Return (X, Y) of the center of cell containing provided text 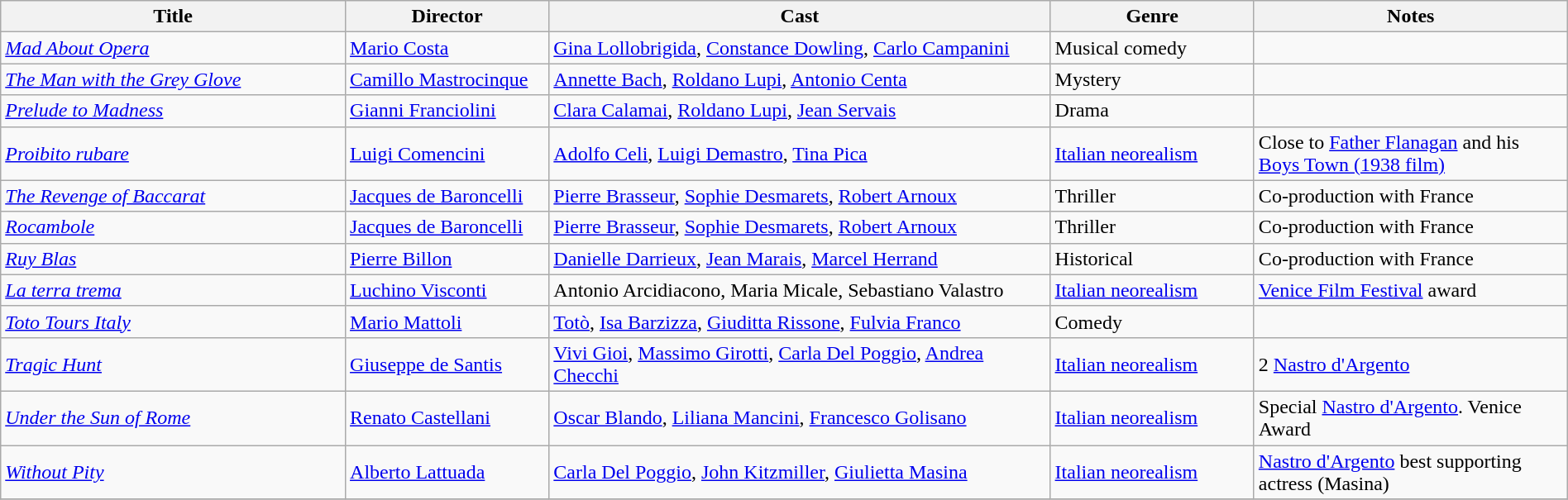
Mario Costa (447, 48)
Cast (800, 17)
2 Nastro d'Argento (1411, 364)
The Man with the Grey Glove (174, 79)
The Revenge of Baccarat (174, 196)
Venice Film Festival award (1411, 290)
Clara Calamai, Roldano Lupi, Jean Servais (800, 111)
Pierre Billon (447, 259)
Tragic Hunt (174, 364)
Giuseppe de Santis (447, 364)
Drama (1152, 111)
Antonio Arcidiacono, Maria Micale, Sebastiano Valastro (800, 290)
Gianni Franciolini (447, 111)
Gina Lollobrigida, Constance Dowling, Carlo Campanini (800, 48)
La terra trema (174, 290)
Adolfo Celi, Luigi Demastro, Tina Pica (800, 154)
Comedy (1152, 321)
Luchino Visconti (447, 290)
Proibito rubare (174, 154)
Carla Del Poggio, John Kitzmiller, Giulietta Masina (800, 471)
Luigi Comencini (447, 154)
Title (174, 17)
Nastro d'Argento best supporting actress (Masina) (1411, 471)
Danielle Darrieux, Jean Marais, Marcel Herrand (800, 259)
Vivi Gioi, Massimo Girotti, Carla Del Poggio, Andrea Checchi (800, 364)
Camillo Mastrocinque (447, 79)
Close to Father Flanagan and his Boys Town (1938 film) (1411, 154)
Ruy Blas (174, 259)
Prelude to Madness (174, 111)
Annette Bach, Roldano Lupi, Antonio Centa (800, 79)
Oscar Blando, Liliana Mancini, Francesco Golisano (800, 418)
Mystery (1152, 79)
Special Nastro d'Argento. Venice Award (1411, 418)
Renato Castellani (447, 418)
Without Pity (174, 471)
Notes (1411, 17)
Toto Tours Italy (174, 321)
Musical comedy (1152, 48)
Mario Mattoli (447, 321)
Mad About Opera (174, 48)
Under the Sun of Rome (174, 418)
Director (447, 17)
Historical (1152, 259)
Alberto Lattuada (447, 471)
Totò, Isa Barzizza, Giuditta Rissone, Fulvia Franco (800, 321)
Genre (1152, 17)
Rocambole (174, 227)
